Search for the cell housing the specified text and yield its [x, y] center coordinate. 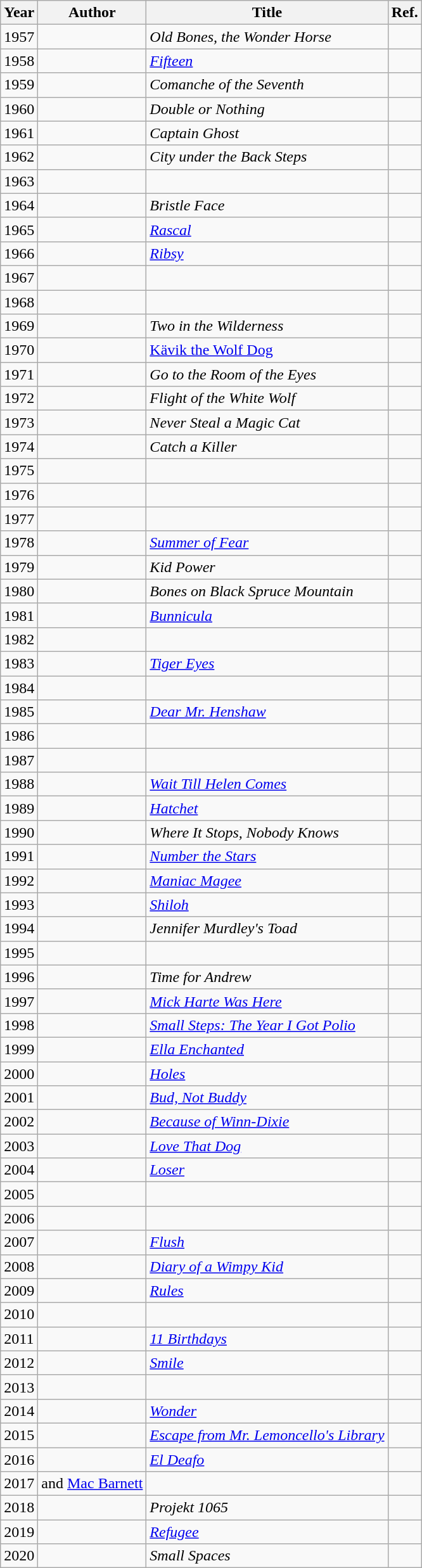
Small Steps: The Year I Got Polio [267, 1025]
Fifteen [267, 61]
1962 [19, 157]
1965 [19, 229]
1980 [19, 591]
1993 [19, 905]
Title [267, 13]
Projekt 1065 [267, 1508]
2004 [19, 1170]
1979 [19, 567]
1981 [19, 615]
Kävik the Wolf Dog [267, 350]
2006 [19, 1218]
Shiloh [267, 905]
1964 [19, 205]
Wait Till Helen Comes [267, 784]
Bristle Face [267, 205]
1978 [19, 543]
Time for Andrew [267, 977]
Number the Stars [267, 857]
1982 [19, 639]
Two in the Wilderness [267, 326]
Diary of a Wimpy Kid [267, 1266]
Catch a Killer [267, 447]
1961 [19, 133]
1957 [19, 37]
Loser [267, 1170]
Go to the Room of the Eyes [267, 374]
Escape from Mr. Lemoncello's Library [267, 1435]
2010 [19, 1315]
Holes [267, 1074]
Comanche of the Seventh [267, 85]
1999 [19, 1049]
Smile [267, 1363]
1989 [19, 808]
1976 [19, 495]
2017 [19, 1484]
Old Bones, the Wonder Horse [267, 37]
2001 [19, 1098]
1958 [19, 61]
Mick Harte Was Here [267, 1001]
1987 [19, 760]
1984 [19, 687]
1974 [19, 447]
2003 [19, 1146]
Jennifer Murdley's Toad [267, 929]
2008 [19, 1266]
Love That Dog [267, 1146]
1968 [19, 302]
Wonder [267, 1411]
2012 [19, 1363]
Author [93, 13]
Small Spaces [267, 1556]
2015 [19, 1435]
Never Steal a Magic Cat [267, 423]
Where It Stops, Nobody Knows [267, 832]
Bud, Not Buddy [267, 1098]
1996 [19, 977]
2005 [19, 1194]
Because of Winn-Dixie [267, 1122]
1985 [19, 712]
2019 [19, 1532]
1970 [19, 350]
Bunnicula [267, 615]
1960 [19, 109]
1963 [19, 181]
Dear Mr. Henshaw [267, 712]
2000 [19, 1074]
1997 [19, 1001]
Kid Power [267, 567]
Bones on Black Spruce Mountain [267, 591]
Tiger Eyes [267, 663]
Captain Ghost [267, 133]
Ella Enchanted [267, 1049]
1966 [19, 253]
2020 [19, 1556]
1959 [19, 85]
Summer of Fear [267, 543]
2002 [19, 1122]
2013 [19, 1387]
El Deafo [267, 1459]
2011 [19, 1339]
2007 [19, 1242]
and Mac Barnett [93, 1484]
1988 [19, 784]
2018 [19, 1508]
1977 [19, 519]
Flush [267, 1242]
Flight of the White Wolf [267, 398]
1991 [19, 857]
1983 [19, 663]
1986 [19, 736]
Ref. [404, 13]
1975 [19, 471]
1990 [19, 832]
Double or Nothing [267, 109]
Refugee [267, 1532]
1967 [19, 277]
Year [19, 13]
1969 [19, 326]
City under the Back Steps [267, 157]
Rules [267, 1291]
Hatchet [267, 808]
1992 [19, 881]
Rascal [267, 229]
2009 [19, 1291]
Maniac Magee [267, 881]
1995 [19, 953]
11 Birthdays [267, 1339]
1971 [19, 374]
2014 [19, 1411]
Ribsy [267, 253]
1998 [19, 1025]
1972 [19, 398]
1973 [19, 423]
1994 [19, 929]
2016 [19, 1459]
